Scan for the cell matching the given text and deliver its [X, Y] coordinate at center. 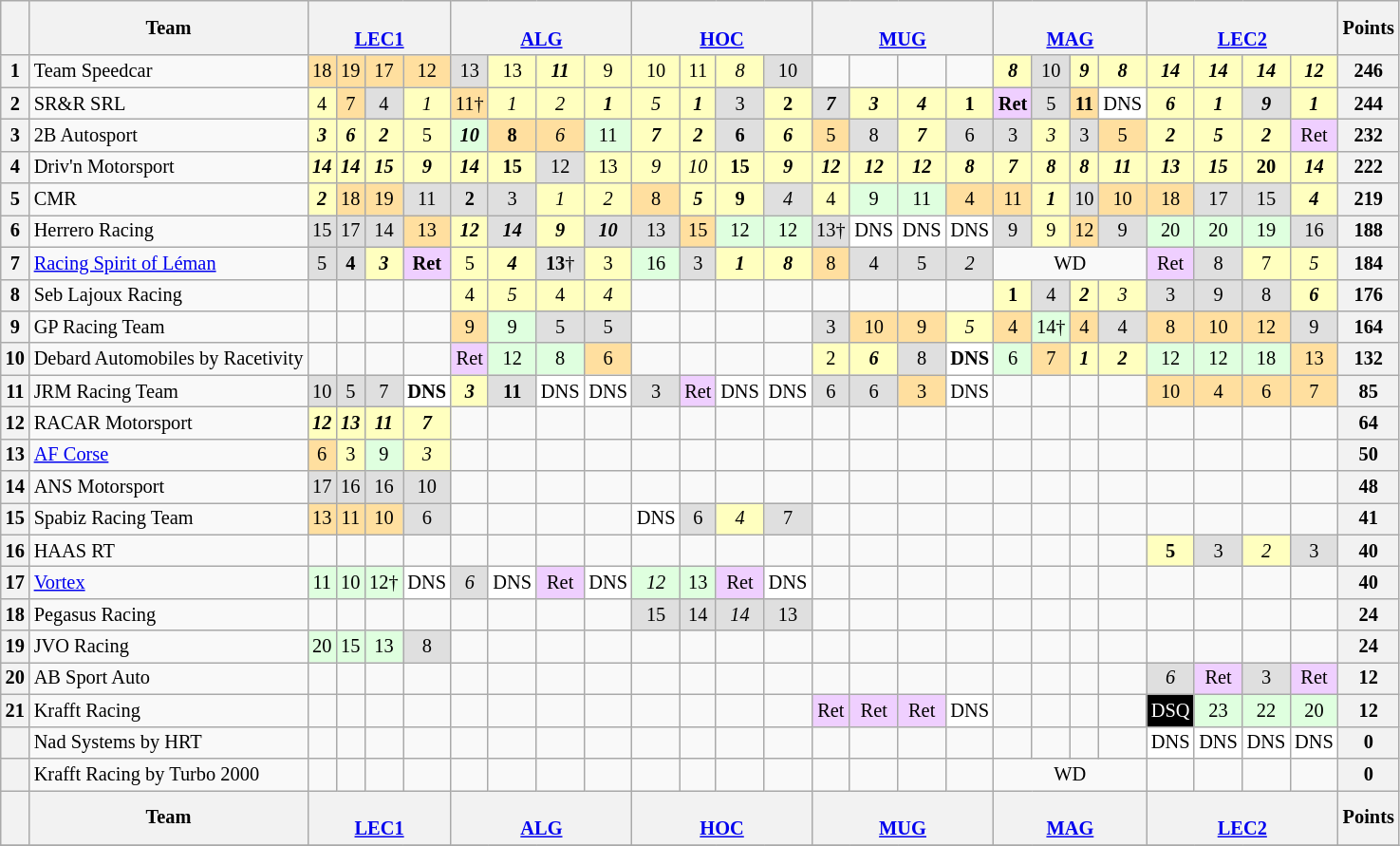
Krafft Racing by Turbo 2000 [169, 774]
Driv'n Motorsport [169, 167]
Seb Lajoux Racing [169, 295]
AB Sport Auto [169, 678]
232 [1369, 135]
21 [15, 710]
HAAS RT [169, 551]
Krafft Racing [169, 710]
164 [1369, 327]
176 [1369, 295]
AF Corse [169, 455]
ANS Motorsport [169, 487]
12† [383, 582]
Nad Systems by HRT [169, 743]
Team Speedcar [169, 71]
50 [1369, 455]
Herrero Racing [169, 231]
Spabiz Racing Team [169, 518]
246 [1369, 71]
219 [1369, 199]
DSQ [1170, 710]
RACAR Motorsport [169, 423]
64 [1369, 423]
222 [1369, 167]
14† [1051, 327]
41 [1369, 518]
11† [469, 103]
Debard Automobiles by Racetivity [169, 359]
23 [1218, 710]
JVO Racing [169, 647]
Racing Spirit of Léman [169, 263]
Vortex [169, 582]
CMR [169, 199]
85 [1369, 391]
184 [1369, 263]
132 [1369, 359]
22 [1266, 710]
2B Autosport [169, 135]
Pegasus Racing [169, 614]
JRM Racing Team [169, 391]
GP Racing Team [169, 327]
244 [1369, 103]
SR&R SRL [169, 103]
48 [1369, 487]
188 [1369, 231]
